Return [x, y] of the center of cell containing provided text 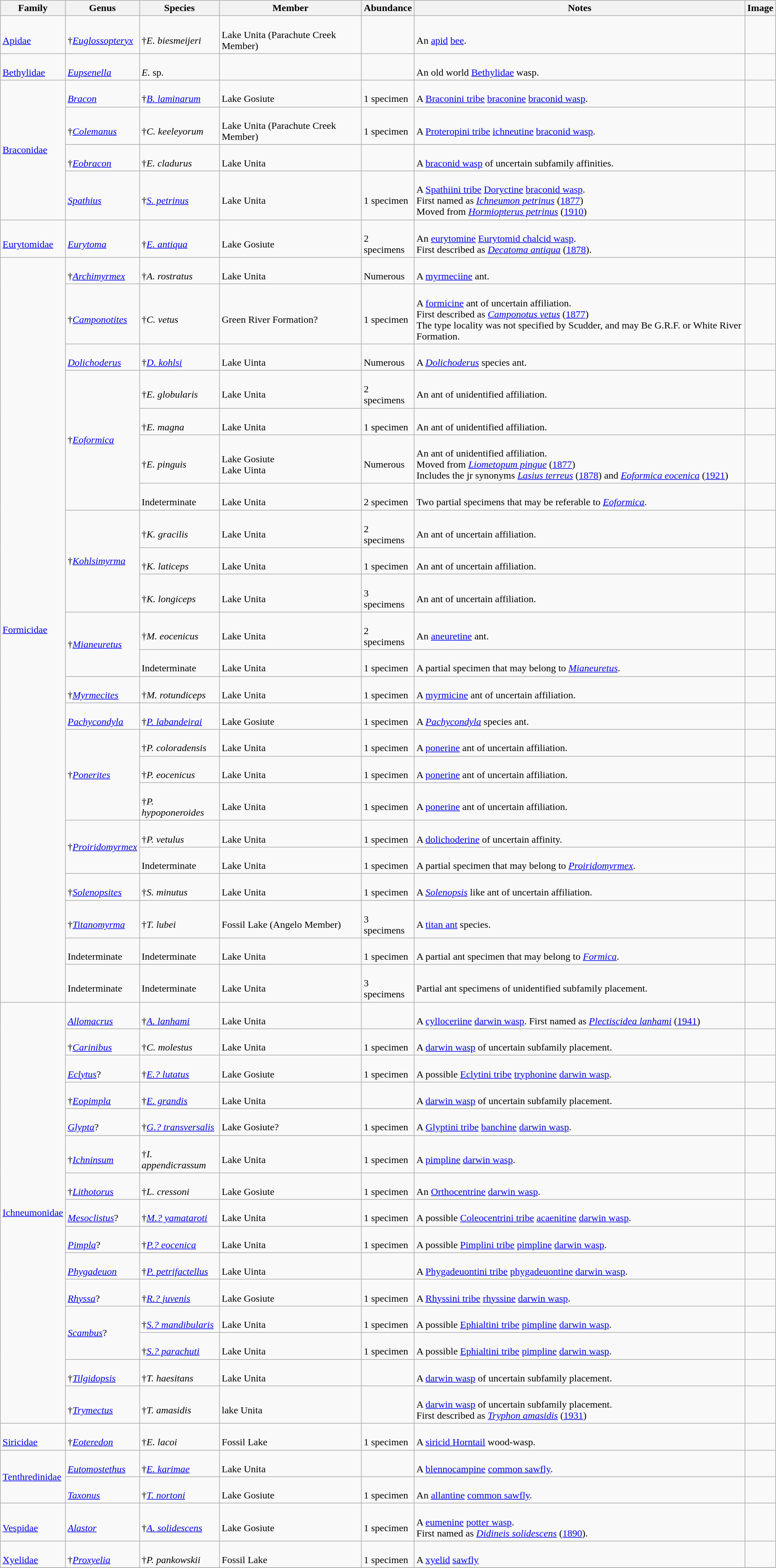
†P. coloradensis [180, 743]
†S. minutus [180, 887]
†R.? juvenis [180, 1293]
A myrmeciine ant. [580, 271]
†Titanomyrma [102, 919]
A Dolichoderus species ant. [580, 357]
A Phygadeuontini tribe phygadeuontine darwin wasp. [580, 1266]
†P. eocenicus [180, 769]
†P. labandeirai [180, 716]
†D. kohlsi [180, 357]
A possible Pimplini tribe pimpline darwin wasp. [580, 1240]
A possible Coleocentrini tribe acaenitine darwin wasp. [580, 1213]
A xyelid sawfly [580, 1555]
Lake Gosiute? [291, 1122]
Eurytomidae [33, 238]
†P.? eocenica [180, 1240]
Vespidae [33, 1522]
†Proxyelia [102, 1555]
Two partial specimens that may be referable to Eoformica. [580, 497]
†M.? yamataroti [180, 1213]
A darwin wasp of uncertain subfamily placement.First described as Tryphon amasidis (1931) [580, 1405]
†A. solidescens [180, 1522]
†M. rotundiceps [180, 690]
†E. globularis [180, 389]
†Eoteredon [102, 1437]
†A. lanhami [180, 1015]
†Lithotorus [102, 1186]
An allantine common sawfly. [580, 1490]
Abundance [388, 8]
†Mianeuretus [102, 644]
†Colemanus [102, 126]
An old world Bethylidae wasp. [580, 67]
A Proteropini tribe ichneutine braconid wasp. [580, 126]
A partial ant specimen that may belong to Formica. [580, 952]
†Camponotites [102, 314]
Eurytoma [102, 238]
Allomacrus [102, 1015]
A pimpline darwin wasp. [580, 1154]
†K. laticeps [180, 561]
†S.? parachuti [180, 1346]
†Proiridomyrmex [102, 847]
A Rhyssini tribe rhyssine darwin wasp. [580, 1293]
†E. biesmeijeri [180, 35]
†T. lubei [180, 919]
Scambus? [102, 1332]
†Eobracon [102, 158]
A siricid Horntail wood-wasp. [580, 1437]
Green River Formation? [291, 314]
†I. appendicrassum [180, 1154]
A possible Eclytini tribe tryphonine darwin wasp. [580, 1069]
Notes [580, 8]
†E. pinguis [180, 459]
†E.? lutatus [180, 1069]
An aneuretine ant. [580, 631]
†C. vetus [180, 314]
†P. pankowskii [180, 1555]
A Spathiini tribe Doryctine braconid wasp.First named as Ichneumon petrinus (1877)Moved from Hormiopterus petrinus (1910) [580, 196]
A Glyptini tribe banchine darwin wasp. [580, 1122]
†Eopimpla [102, 1096]
A cylloceriine darwin wasp. First named as Plectiscidea lanhami (1941) [580, 1015]
E. sp. [180, 67]
†Tilgidopsis [102, 1372]
Bethylidae [33, 67]
A braconid wasp of uncertain subfamily affinities. [580, 158]
Partial ant specimens of unidentified subfamily placement. [580, 983]
Pachycondyla [102, 716]
†E. grandis [180, 1096]
†Ponerites [102, 775]
Bracon [102, 93]
†S. petrinus [180, 196]
†T. haesitans [180, 1372]
Xyelidae [33, 1555]
Lake GosiuteLake Uinta [291, 459]
†C. molestus [180, 1042]
Image [760, 8]
An Orthocentrine darwin wasp. [580, 1186]
A partial specimen that may belong to Mianeuretus. [580, 663]
†G.? transversalis [180, 1122]
lake Unita [291, 1405]
Phygadeuon [102, 1266]
†Myrmecites [102, 690]
Eutomostethus [102, 1464]
†T. amasidis [180, 1405]
Rhyssa? [102, 1293]
†C. keeleyorum [180, 126]
An apid bee. [580, 35]
Genus [102, 8]
Glypta? [102, 1122]
A Braconini tribe braconine braconid wasp. [580, 93]
†E. lacoi [180, 1437]
†E. cladurus [180, 158]
†E. karimae [180, 1464]
†Kohlsimyrma [102, 561]
Ichneumonidae [33, 1213]
Eupsenella [102, 67]
†S.? mandibularis [180, 1319]
†K. gracilis [180, 529]
Taxonus [102, 1490]
†Ichninsum [102, 1154]
Apidae [33, 35]
†A. rostratus [180, 271]
†B. laminarum [180, 93]
†E. magna [180, 421]
†P. hypoponeroides [180, 801]
†Euglossopteryx [102, 35]
Alastor [102, 1522]
Member [291, 8]
An eurytomine Eurytomid chalcid wasp. First described as Decatoma antiqua (1878). [580, 238]
Family [33, 8]
2 specimen [388, 497]
A dolichoderine of uncertain affinity. [580, 834]
†P. vetulus [180, 834]
A partial specimen that may belong to Proiridomyrmex. [580, 860]
Tenthredinidae [33, 1477]
†L. cressoni [180, 1186]
Pimpla? [102, 1240]
†K. longiceps [180, 593]
†Carinibus [102, 1042]
Species [180, 8]
A Pachycondyla species ant. [580, 716]
A titan ant species. [580, 919]
A blennocampine common sawfly. [580, 1464]
Dolichoderus [102, 357]
†M. eocenicus [180, 631]
Braconidae [33, 150]
Spathius [102, 196]
Eclytus? [102, 1069]
An ant of unidentified affiliation.Moved from Liometopum pingue (1877)Includes the jr synonyms Lasius terreus (1878) and Eoformica eocenica (1921) [580, 459]
Siricidae [33, 1437]
†E. antiqua [180, 238]
Mesoclistus? [102, 1213]
†T. nortoni [180, 1490]
†Trymectus [102, 1405]
A eumenine potter wasp.First named as Didineis solidescens (1890). [580, 1522]
†Solenopsites [102, 887]
†Eoformica [102, 440]
†P. petrifactellus [180, 1266]
†Archimyrmex [102, 271]
A Solenopsis like ant of uncertain affiliation. [580, 887]
Fossil Lake (Angelo Member) [291, 919]
Formicidae [33, 630]
A myrmicine ant of uncertain affiliation. [580, 690]
